Detect which cell encompasses the target text, then output its [x, y] center coordinate. 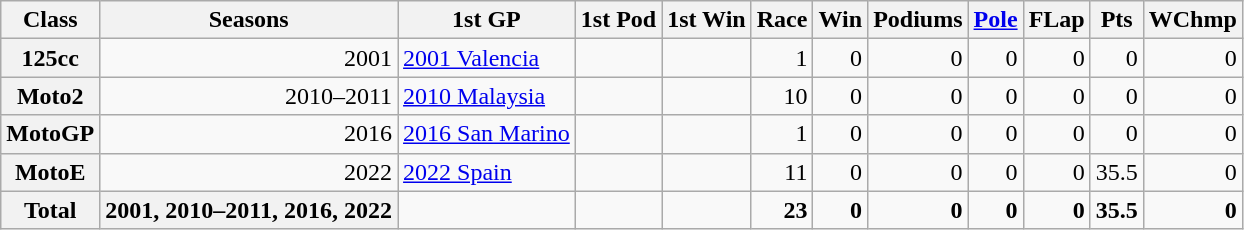
2016 San Marino [487, 134]
2022 Spain [487, 172]
FLap [1056, 20]
Total [50, 210]
Pole [996, 20]
11 [782, 172]
Class [50, 20]
Moto2 [50, 96]
2001, 2010–2011, 2016, 2022 [249, 210]
2016 [249, 134]
WChmp [1192, 20]
23 [782, 210]
2001 Valencia [487, 58]
Win [840, 20]
MotoE [50, 172]
2010 Malaysia [487, 96]
2022 [249, 172]
Race [782, 20]
Seasons [249, 20]
10 [782, 96]
1st Win [707, 20]
Podiums [918, 20]
MotoGP [50, 134]
2001 [249, 58]
125cc [50, 58]
2010–2011 [249, 96]
1st GP [487, 20]
Pts [1116, 20]
1st Pod [618, 20]
